Pinpoint the cell where the given text exists, returning its (x, y) midpoint coordinate. 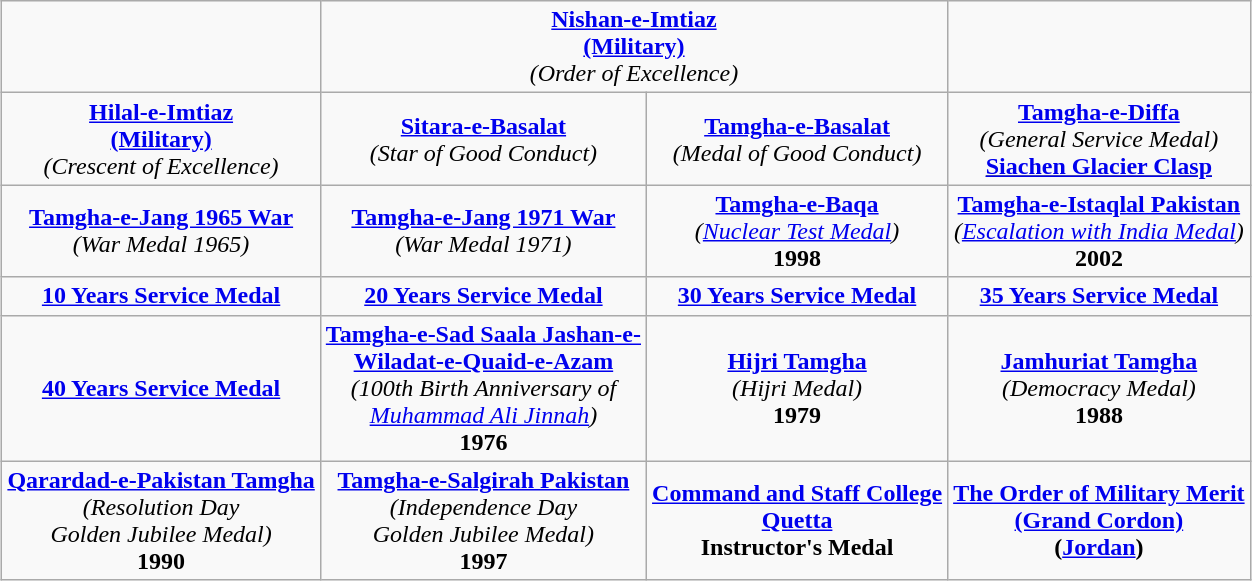
Hijri Tamgha(Hijri Medal)1979 (798, 388)
Tamgha-e-Istaqlal Pakistan(Escalation with India Medal)2002 (1100, 231)
Tamgha-e-Jang 1971 War(War Medal 1971) (483, 231)
Tamgha-e-Salgirah Pakistan(Independence DayGolden Jubilee Medal)1997 (483, 520)
Tamgha-e-Baqa(Nuclear Test Medal)1998 (798, 231)
Tamgha-e-Diffa(General Service Medal)Siachen Glacier Clasp (1100, 139)
Command and Staff CollegeQuettaInstructor's Medal (798, 520)
Jamhuriat Tamgha(Democracy Medal)1988 (1100, 388)
Tamgha-e-Jang 1965 War(War Medal 1965) (161, 231)
40 Years Service Medal (161, 388)
10 Years Service Medal (161, 296)
Sitara-e-Basalat(Star of Good Conduct) (483, 139)
Hilal-e-Imtiaz(Military)(Crescent of Excellence) (161, 139)
Qarardad-e-Pakistan Tamgha(Resolution DayGolden Jubilee Medal)1990 (161, 520)
30 Years Service Medal (798, 296)
Tamgha-e-Basalat(Medal of Good Conduct) (798, 139)
20 Years Service Medal (483, 296)
Tamgha-e-Sad Saala Jashan-e-Wiladat-e-Quaid-e-Azam(100th Birth Anniversary ofMuhammad Ali Jinnah)1976 (483, 388)
Nishan-e-Imtiaz(Military)(Order of Excellence) (634, 47)
35 Years Service Medal (1100, 296)
The Order of Military Merit(Grand Cordon)(Jordan) (1100, 520)
